Locate the cell with the specified text and output its [x, y] center coordinate. 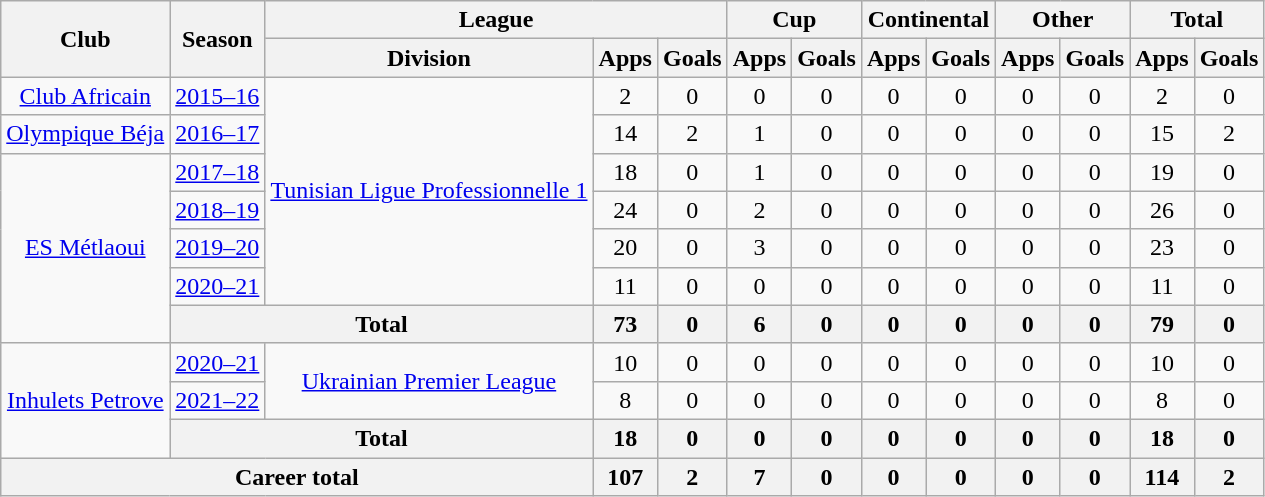
7 [759, 477]
114 [1162, 477]
Club Africain [86, 96]
20 [625, 248]
Club [86, 39]
Other [1063, 20]
ES Métlaoui [86, 248]
26 [1162, 210]
League [496, 20]
Continental [928, 20]
Career total [297, 477]
73 [625, 324]
Tunisian Ligue Professionnelle 1 [429, 191]
14 [625, 134]
24 [625, 210]
6 [759, 324]
79 [1162, 324]
19 [1162, 172]
2017–18 [218, 172]
2019–20 [218, 248]
Season [218, 39]
2015–16 [218, 96]
15 [1162, 134]
Inhulets Petrove [86, 400]
23 [1162, 248]
2018–19 [218, 210]
3 [759, 248]
107 [625, 477]
2016–17 [218, 134]
Ukrainian Premier League [429, 381]
Olympique Béja [86, 134]
Cup [794, 20]
2021–22 [218, 400]
Division [429, 58]
